Determine the (x, y) coordinate at the center of the cell enclosing the given text.  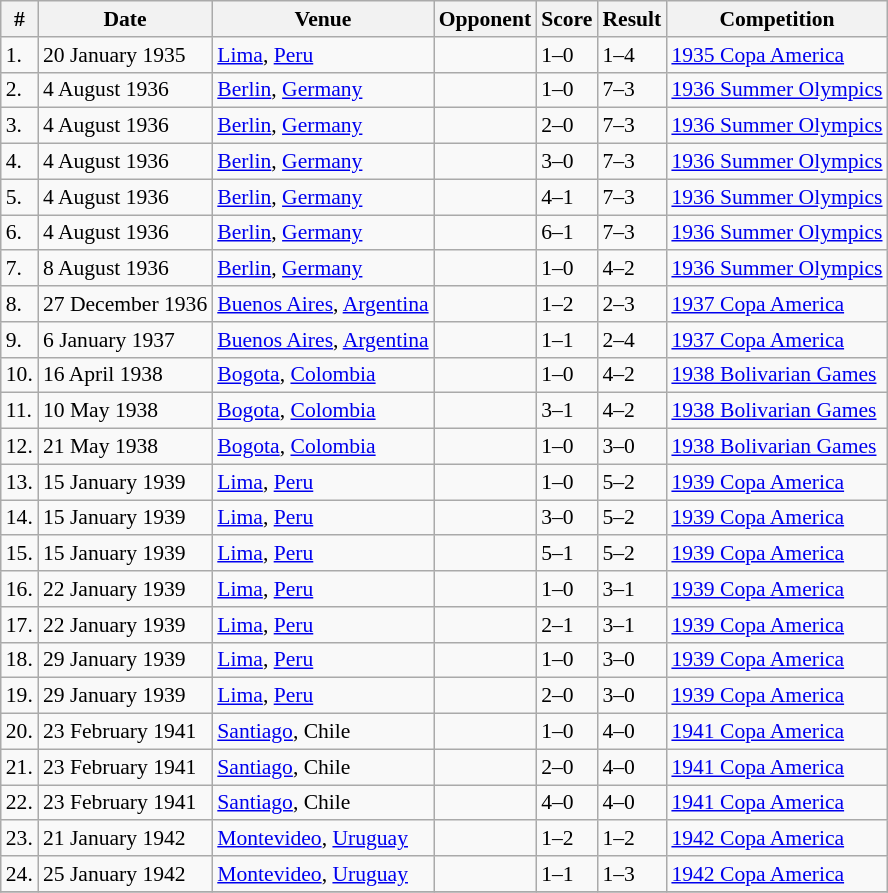
# (20, 19)
4–1 (566, 197)
9. (20, 340)
21 January 1942 (125, 839)
22. (20, 803)
Competition (776, 19)
7. (20, 269)
12. (20, 447)
8. (20, 304)
Venue (322, 19)
3. (20, 126)
16 April 1938 (125, 375)
18. (20, 660)
2–1 (566, 625)
Opponent (486, 19)
1–3 (632, 874)
8 August 1936 (125, 269)
14. (20, 518)
2–4 (632, 340)
21. (20, 767)
5. (20, 197)
19. (20, 696)
25 January 1942 (125, 874)
4. (20, 162)
20. (20, 732)
1–4 (632, 55)
13. (20, 482)
6–1 (566, 233)
21 May 1938 (125, 447)
5–1 (566, 554)
24. (20, 874)
1. (20, 55)
15. (20, 554)
2–3 (632, 304)
Date (125, 19)
27 December 1936 (125, 304)
2. (20, 90)
6. (20, 233)
11. (20, 411)
Score (566, 19)
16. (20, 589)
Result (632, 19)
17. (20, 625)
10. (20, 375)
23. (20, 839)
20 January 1935 (125, 55)
6 January 1937 (125, 340)
10 May 1938 (125, 411)
1935 Copa America (776, 55)
